For the text-containing cell, return its midpoint in (x, y) coordinate format. 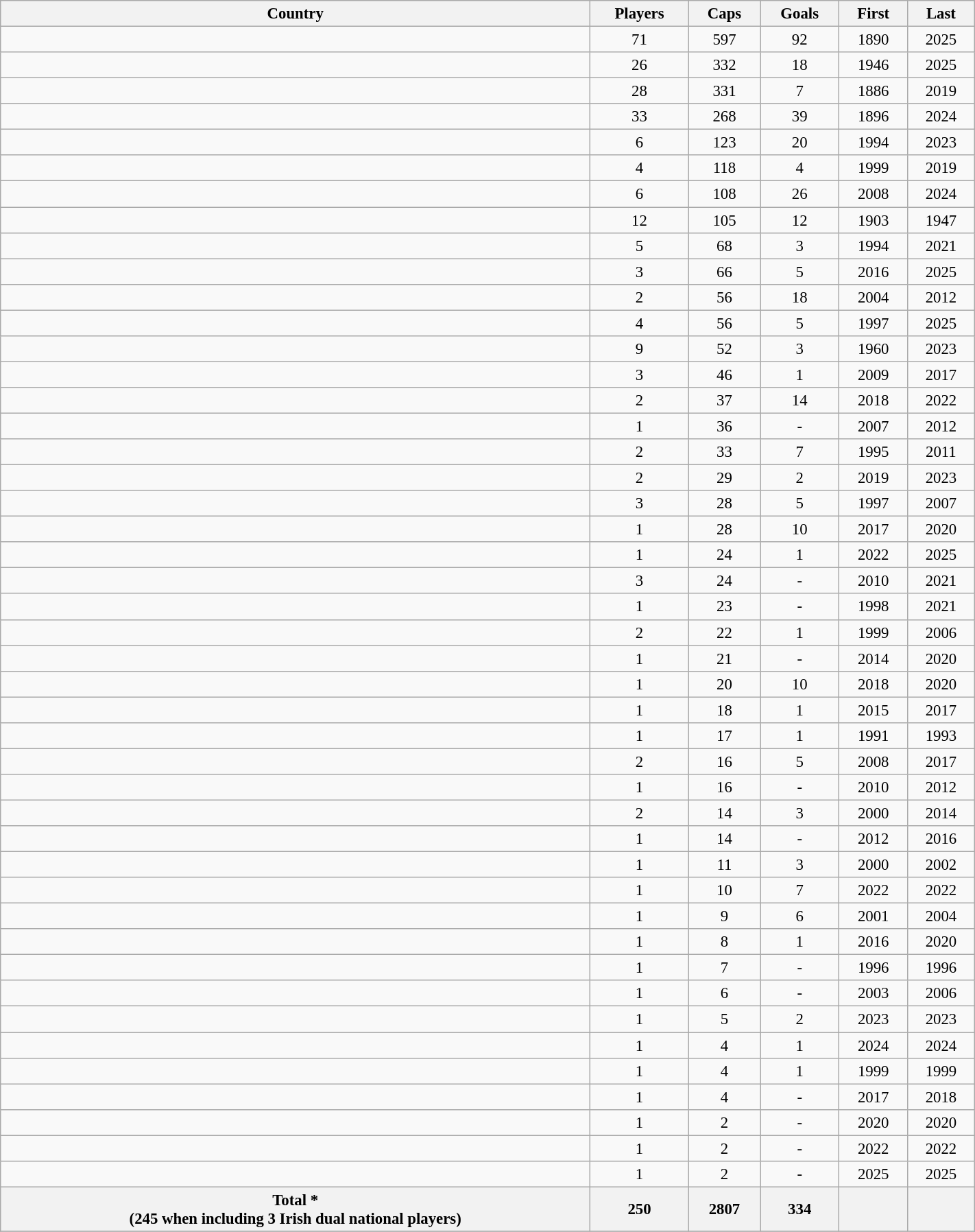
First (874, 14)
118 (724, 168)
17 (724, 736)
2015 (874, 710)
105 (724, 220)
66 (724, 272)
334 (799, 1209)
2807 (724, 1209)
8 (724, 942)
250 (640, 1209)
92 (799, 40)
11 (724, 865)
2009 (874, 375)
331 (724, 91)
1890 (874, 40)
332 (724, 65)
36 (724, 426)
1960 (874, 349)
1896 (874, 117)
23 (724, 607)
123 (724, 143)
597 (724, 40)
21 (724, 659)
1946 (874, 65)
108 (724, 194)
29 (724, 478)
1993 (941, 736)
2002 (941, 865)
Total * (245 when including 3 Irish dual national players) (296, 1209)
Country (296, 14)
Last (941, 14)
Caps (724, 14)
Goals (799, 14)
Players (640, 14)
39 (799, 117)
268 (724, 117)
1991 (874, 736)
71 (640, 40)
2003 (874, 994)
1995 (874, 452)
2001 (874, 916)
68 (724, 246)
1998 (874, 607)
1947 (941, 220)
1886 (874, 91)
1903 (874, 220)
37 (724, 401)
46 (724, 375)
2011 (941, 452)
52 (724, 349)
22 (724, 632)
